Find where the given text appears and provide that cell's center as [X, Y] coordinate. 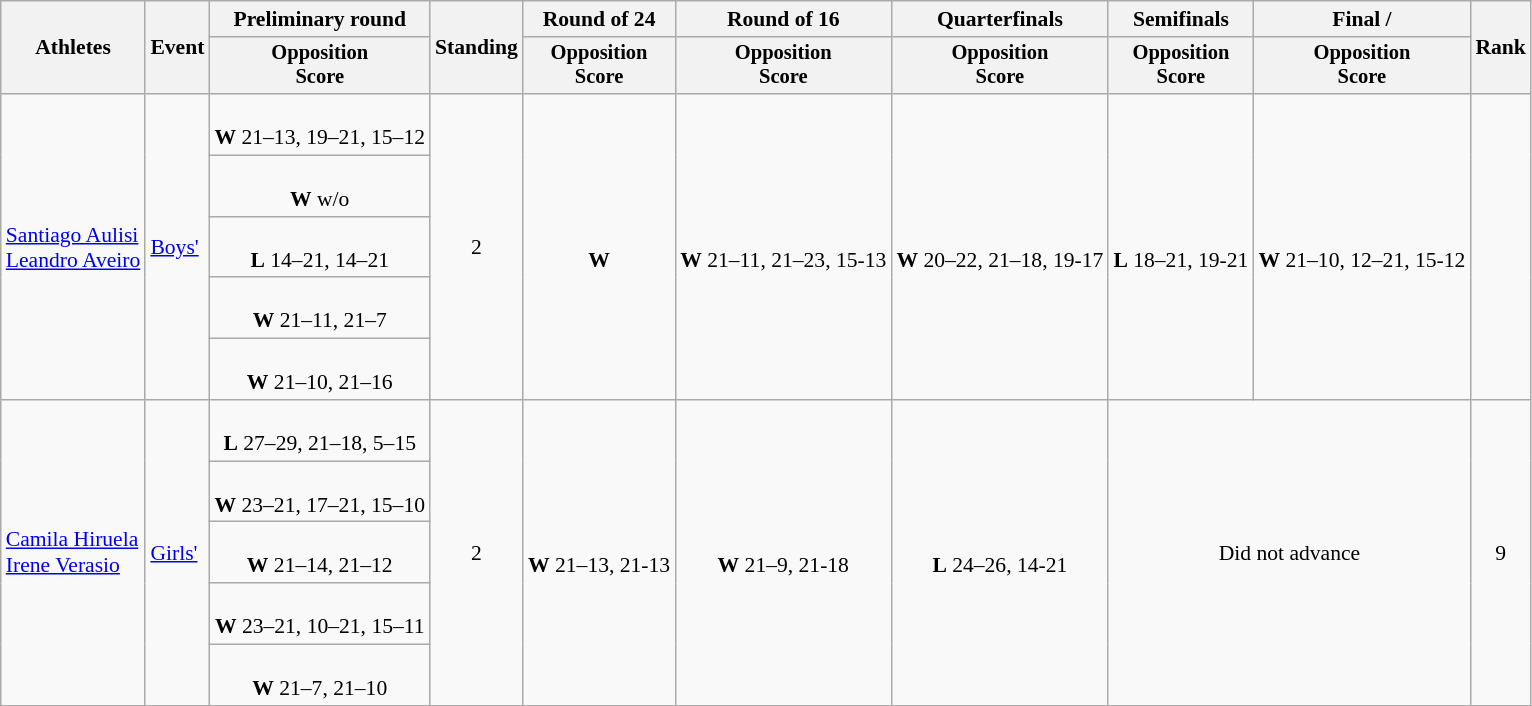
Round of 16 [783, 19]
Round of 24 [599, 19]
Final / [1362, 19]
9 [1500, 553]
W 21–13, 21-13 [599, 553]
Boys' [177, 247]
W 21–7, 21–10 [320, 676]
W 21–11, 21–23, 15-13 [783, 247]
Girls' [177, 553]
Quarterfinals [1000, 19]
Camila Hiruela Irene Verasio [74, 553]
W 21–13, 19–21, 15–12 [320, 124]
W 20–22, 21–18, 19-17 [1000, 247]
W 21–10, 12–21, 15-12 [1362, 247]
Semifinals [1180, 19]
W [599, 247]
Event [177, 48]
L 18–21, 19-21 [1180, 247]
W 23–21, 10–21, 15–11 [320, 614]
W 21–10, 21–16 [320, 370]
Standing [476, 48]
Did not advance [1289, 553]
Athletes [74, 48]
Santiago Aulisi Leandro Aveiro [74, 247]
Preliminary round [320, 19]
L 14–21, 14–21 [320, 248]
W 21–9, 21-18 [783, 553]
L 27–29, 21–18, 5–15 [320, 430]
W w/o [320, 186]
W 21–11, 21–7 [320, 308]
W 21–14, 21–12 [320, 552]
W 23–21, 17–21, 15–10 [320, 492]
Rank [1500, 48]
L 24–26, 14-21 [1000, 553]
